Search for the cell housing the specified text and yield its [X, Y] center coordinate. 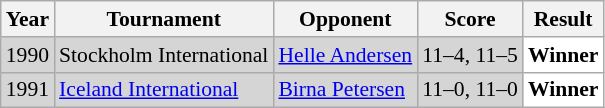
1990 [28, 55]
1991 [28, 90]
11–0, 11–0 [470, 90]
Iceland International [164, 90]
Tournament [164, 19]
Score [470, 19]
Stockholm International [164, 55]
Birna Petersen [345, 90]
Year [28, 19]
Opponent [345, 19]
11–4, 11–5 [470, 55]
Helle Andersen [345, 55]
Result [564, 19]
